Output the (X, Y) coordinate of the center of the cell containing the given text.  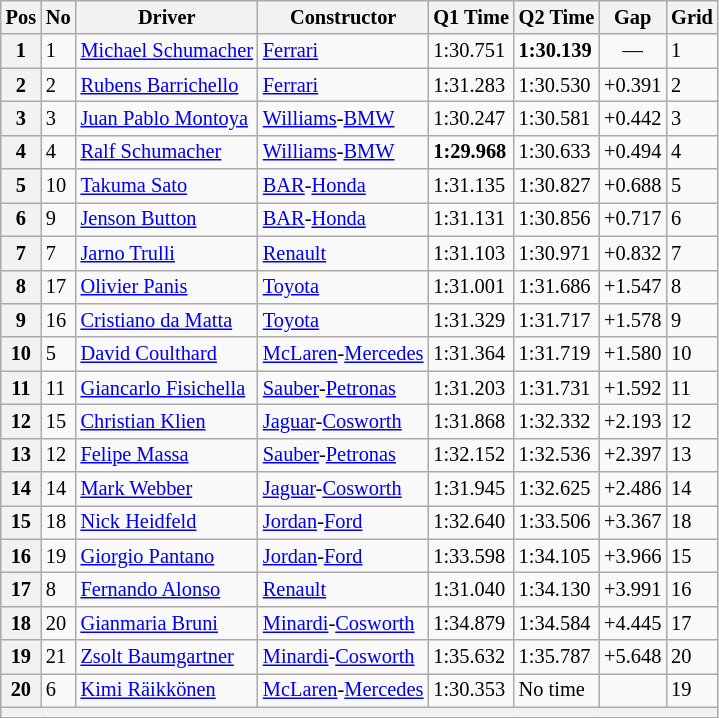
1:30.971 (556, 253)
Olivier Panis (167, 287)
1:31.686 (556, 287)
+1.578 (632, 320)
No (58, 17)
1:32.625 (556, 489)
David Coulthard (167, 354)
1:31.717 (556, 320)
21 (58, 657)
1:30.353 (470, 690)
Jarno Trulli (167, 253)
1:29.968 (470, 152)
1:31.103 (470, 253)
Takuma Sato (167, 186)
Kimi Räikkönen (167, 690)
1:34.584 (556, 623)
1:31.945 (470, 489)
No time (556, 690)
+0.717 (632, 219)
1:31.040 (470, 589)
1:31.329 (470, 320)
1:32.332 (556, 421)
1:31.135 (470, 186)
Q2 Time (556, 17)
Fernando Alonso (167, 589)
Zsolt Baumgartner (167, 657)
1:31.203 (470, 388)
1:30.530 (556, 85)
Constructor (343, 17)
1:30.827 (556, 186)
+2.397 (632, 455)
1:33.506 (556, 522)
+0.688 (632, 186)
Gap (632, 17)
Juan Pablo Montoya (167, 118)
Felipe Massa (167, 455)
+0.442 (632, 118)
1:31.001 (470, 287)
+3.966 (632, 556)
1:30.633 (556, 152)
1:34.130 (556, 589)
1:34.105 (556, 556)
+3.991 (632, 589)
1:30.247 (470, 118)
1:32.152 (470, 455)
+2.486 (632, 489)
+4.445 (632, 623)
+0.391 (632, 85)
+5.648 (632, 657)
1:32.640 (470, 522)
Cristiano da Matta (167, 320)
1:30.581 (556, 118)
1:30.751 (470, 51)
1:30.139 (556, 51)
Q1 Time (470, 17)
Rubens Barrichello (167, 85)
1:30.856 (556, 219)
Nick Heidfeld (167, 522)
+3.367 (632, 522)
Christian Klien (167, 421)
1:31.719 (556, 354)
1:31.364 (470, 354)
Driver (167, 17)
Giancarlo Fisichella (167, 388)
Jenson Button (167, 219)
Michael Schumacher (167, 51)
+0.494 (632, 152)
1:33.598 (470, 556)
Gianmaria Bruni (167, 623)
Grid (692, 17)
Mark Webber (167, 489)
Ralf Schumacher (167, 152)
1:35.632 (470, 657)
1:31.731 (556, 388)
1:31.131 (470, 219)
Pos (21, 17)
1:35.787 (556, 657)
Giorgio Pantano (167, 556)
+1.592 (632, 388)
1:31.868 (470, 421)
+2.193 (632, 421)
+1.547 (632, 287)
+1.580 (632, 354)
1:34.879 (470, 623)
1:31.283 (470, 85)
+0.832 (632, 253)
1:32.536 (556, 455)
— (632, 51)
